Determine the [X, Y] coordinate at the center of the cell enclosing the given text.  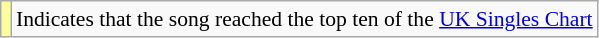
Indicates that the song reached the top ten of the UK Singles Chart [304, 19]
